Pinpoint the cell where the given text exists, returning its (X, Y) midpoint coordinate. 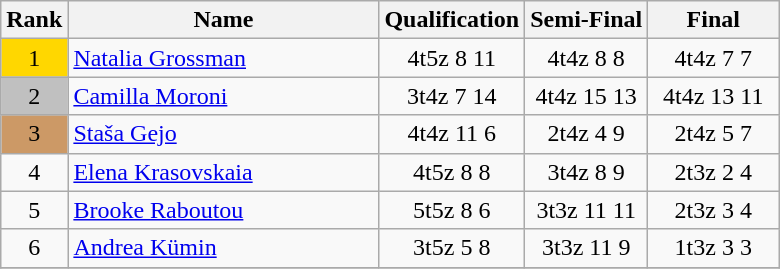
4t4z 13 11 (714, 96)
4t4z 8 8 (586, 58)
Rank (34, 20)
Natalia Grossman (224, 58)
Semi-Final (586, 20)
3t4z 7 14 (452, 96)
2t3z 3 4 (714, 210)
5t5z 8 6 (452, 210)
Andrea Kümin (224, 248)
4 (34, 172)
4t4z 15 13 (586, 96)
Staša Gejo (224, 134)
3t3z 11 11 (586, 210)
2t4z 5 7 (714, 134)
4t4z 7 7 (714, 58)
6 (34, 248)
Qualification (452, 20)
4t5z 8 8 (452, 172)
3 (34, 134)
4t5z 8 11 (452, 58)
2t3z 2 4 (714, 172)
3t3z 11 9 (586, 248)
Final (714, 20)
Brooke Raboutou (224, 210)
Elena Krasovskaia (224, 172)
3t4z 8 9 (586, 172)
5 (34, 210)
1t3z 3 3 (714, 248)
2t4z 4 9 (586, 134)
1 (34, 58)
4t4z 11 6 (452, 134)
Name (224, 20)
2 (34, 96)
Camilla Moroni (224, 96)
3t5z 5 8 (452, 248)
